Find where the given text appears and provide that cell's center as [X, Y] coordinate. 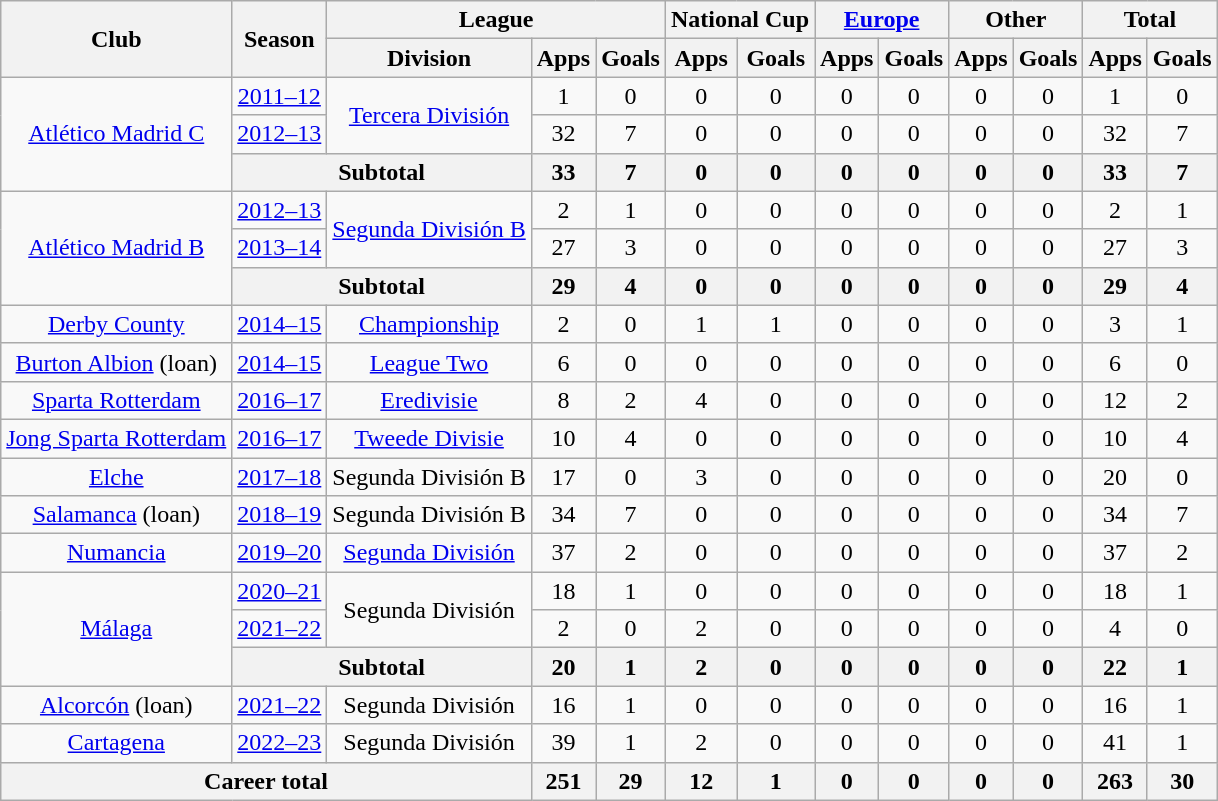
Cartagena [116, 743]
Burton Albion (loan) [116, 362]
2013–14 [280, 248]
Jong Sparta Rotterdam [116, 438]
Tercera División [429, 115]
22 [1115, 667]
8 [563, 400]
39 [563, 743]
Division [429, 58]
Derby County [116, 324]
Atlético Madrid C [116, 134]
Championship [429, 324]
League [496, 20]
Sparta Rotterdam [116, 400]
Tweede Divisie [429, 438]
2019–20 [280, 553]
Career total [266, 781]
17 [563, 477]
2022–23 [280, 743]
Atlético Madrid B [116, 248]
Total [1150, 20]
Alcorcón (loan) [116, 705]
Eredivisie [429, 400]
30 [1182, 781]
Málaga [116, 629]
National Cup [740, 20]
2011–12 [280, 96]
2020–21 [280, 591]
Elche [116, 477]
Numancia [116, 553]
Other [1016, 20]
Salamanca (loan) [116, 515]
2018–19 [280, 515]
41 [1115, 743]
Season [280, 39]
League Two [429, 362]
263 [1115, 781]
Club [116, 39]
251 [563, 781]
Europe [882, 20]
2017–18 [280, 477]
